Provide the [X, Y] coordinate of the cell's center where the given text is located.  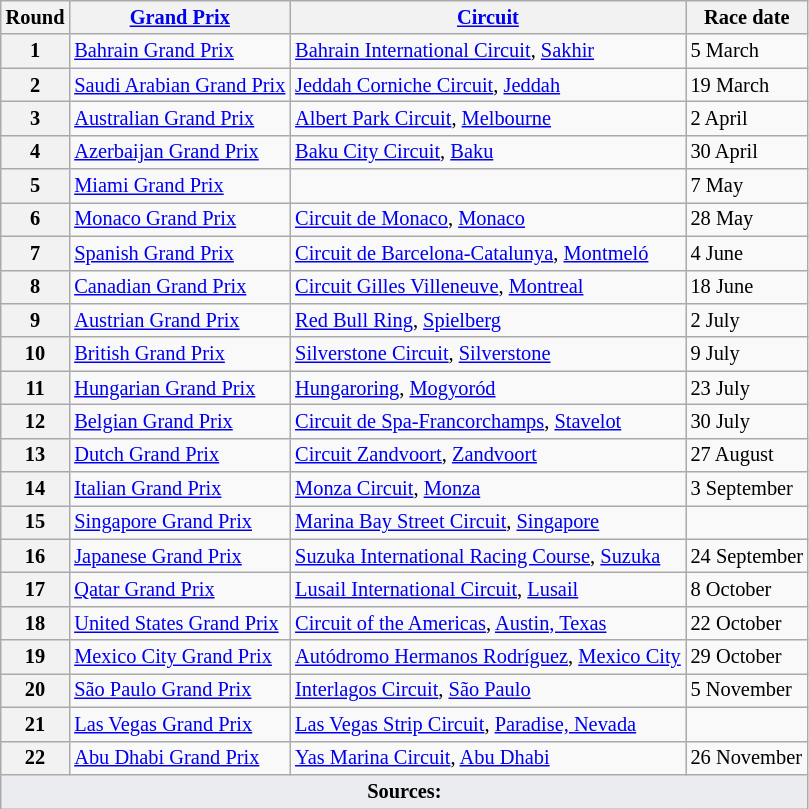
5 March [747, 51]
29 October [747, 657]
Race date [747, 17]
21 [36, 724]
30 July [747, 421]
Circuit [488, 17]
Circuit Gilles Villeneuve, Montreal [488, 287]
10 [36, 354]
Austrian Grand Prix [180, 320]
Round [36, 17]
United States Grand Prix [180, 623]
28 May [747, 219]
Albert Park Circuit, Melbourne [488, 118]
14 [36, 489]
Monaco Grand Prix [180, 219]
São Paulo Grand Prix [180, 690]
Circuit of the Americas, Austin, Texas [488, 623]
Mexico City Grand Prix [180, 657]
2 [36, 85]
Bahrain International Circuit, Sakhir [488, 51]
Spanish Grand Prix [180, 253]
Azerbaijan Grand Prix [180, 152]
Bahrain Grand Prix [180, 51]
Circuit Zandvoort, Zandvoort [488, 455]
Hungarian Grand Prix [180, 388]
Dutch Grand Prix [180, 455]
Singapore Grand Prix [180, 522]
8 [36, 287]
15 [36, 522]
Las Vegas Grand Prix [180, 724]
13 [36, 455]
8 October [747, 589]
9 July [747, 354]
British Grand Prix [180, 354]
Qatar Grand Prix [180, 589]
27 August [747, 455]
5 [36, 186]
Saudi Arabian Grand Prix [180, 85]
Japanese Grand Prix [180, 556]
Hungaroring, Mogyoród [488, 388]
16 [36, 556]
19 March [747, 85]
20 [36, 690]
5 November [747, 690]
Jeddah Corniche Circuit, Jeddah [488, 85]
Belgian Grand Prix [180, 421]
18 June [747, 287]
23 July [747, 388]
3 September [747, 489]
Canadian Grand Prix [180, 287]
Miami Grand Prix [180, 186]
24 September [747, 556]
Silverstone Circuit, Silverstone [488, 354]
22 [36, 758]
Baku City Circuit, Baku [488, 152]
Suzuka International Racing Course, Suzuka [488, 556]
Las Vegas Strip Circuit, Paradise, Nevada [488, 724]
26 November [747, 758]
9 [36, 320]
Lusail International Circuit, Lusail [488, 589]
7 May [747, 186]
6 [36, 219]
3 [36, 118]
Autódromo Hermanos Rodríguez, Mexico City [488, 657]
Yas Marina Circuit, Abu Dhabi [488, 758]
Marina Bay Street Circuit, Singapore [488, 522]
Abu Dhabi Grand Prix [180, 758]
Circuit de Spa-Francorchamps, Stavelot [488, 421]
Sources: [404, 791]
Circuit de Barcelona-Catalunya, Montmeló [488, 253]
12 [36, 421]
2 April [747, 118]
11 [36, 388]
Australian Grand Prix [180, 118]
1 [36, 51]
30 April [747, 152]
Red Bull Ring, Spielberg [488, 320]
Grand Prix [180, 17]
2 July [747, 320]
4 [36, 152]
Interlagos Circuit, São Paulo [488, 690]
Circuit de Monaco, Monaco [488, 219]
Monza Circuit, Monza [488, 489]
19 [36, 657]
Italian Grand Prix [180, 489]
18 [36, 623]
7 [36, 253]
22 October [747, 623]
17 [36, 589]
4 June [747, 253]
